Identify which cell holds the provided text, then report its [x, y] central coordinate. 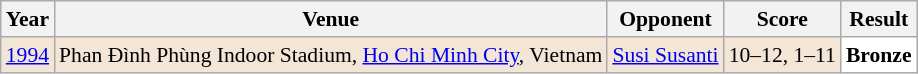
Year [28, 19]
10–12, 1–11 [782, 55]
Susi Susanti [665, 55]
Result [879, 19]
1994 [28, 55]
Score [782, 19]
Bronze [879, 55]
Phan Đình Phùng Indoor Stadium, Ho Chi Minh City, Vietnam [330, 55]
Opponent [665, 19]
Venue [330, 19]
